Return the (X, Y) coordinate for the center point of the cell that contains the specified text.  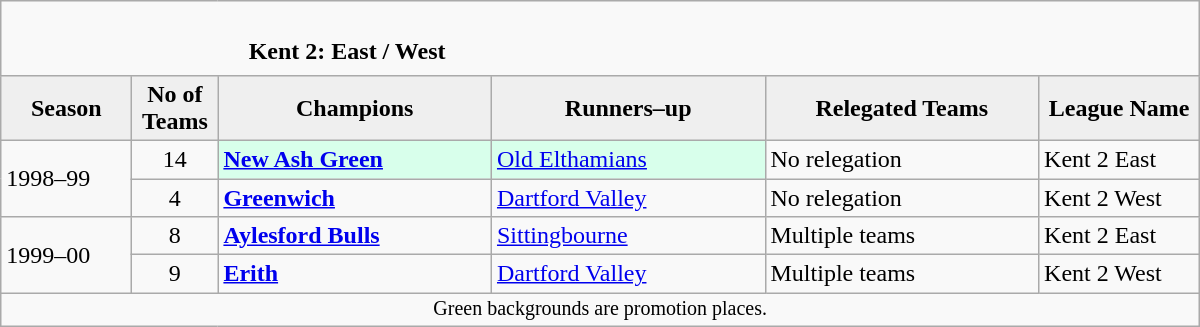
Green backgrounds are promotion places. (600, 310)
Aylesford Bulls (355, 236)
Season (66, 108)
9 (175, 274)
4 (175, 197)
8 (175, 236)
No of Teams (175, 108)
1999–00 (66, 255)
League Name (1120, 108)
Champions (355, 108)
New Ash Green (355, 159)
Sittingbourne (628, 236)
Greenwich (355, 197)
Runners–up (628, 108)
Relegated Teams (902, 108)
Old Elthamians (628, 159)
Erith (355, 274)
14 (175, 159)
1998–99 (66, 178)
